Output the [X, Y] coordinate of the center of the cell containing the given text.  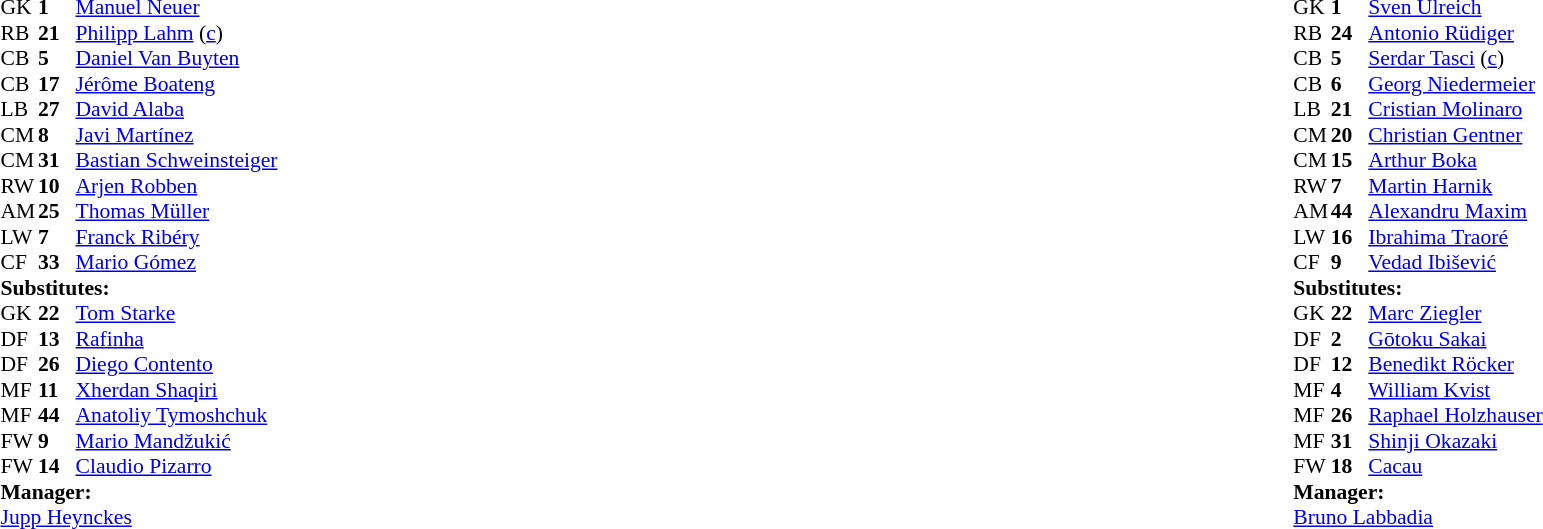
Marc Ziegler [1455, 313]
15 [1350, 161]
Jérôme Boateng [177, 84]
Daniel Van Buyten [177, 59]
6 [1350, 84]
2 [1350, 339]
Alexandru Maxim [1455, 211]
Cacau [1455, 467]
13 [57, 339]
Arthur Boka [1455, 161]
Cristian Molinaro [1455, 109]
Rafinha [177, 339]
Christian Gentner [1455, 135]
Arjen Robben [177, 186]
Shinji Okazaki [1455, 441]
12 [1350, 365]
Tom Starke [177, 313]
Thomas Müller [177, 211]
Claudio Pizarro [177, 467]
16 [1350, 237]
20 [1350, 135]
Antonio Rüdiger [1455, 33]
33 [57, 263]
Georg Niedermeier [1455, 84]
Javi Martínez [177, 135]
27 [57, 109]
10 [57, 186]
Martin Harnik [1455, 186]
25 [57, 211]
18 [1350, 467]
Mario Mandžukić [177, 441]
24 [1350, 33]
17 [57, 84]
Raphael Holzhauser [1455, 415]
Diego Contento [177, 365]
11 [57, 390]
David Alaba [177, 109]
Mario Gómez [177, 263]
8 [57, 135]
Serdar Tasci (c) [1455, 59]
William Kvist [1455, 390]
4 [1350, 390]
Benedikt Röcker [1455, 365]
Ibrahima Traoré [1455, 237]
Franck Ribéry [177, 237]
Gōtoku Sakai [1455, 339]
14 [57, 467]
Bastian Schweinsteiger [177, 161]
Philipp Lahm (c) [177, 33]
Anatoliy Tymoshchuk [177, 415]
Vedad Ibišević [1455, 263]
Xherdan Shaqiri [177, 390]
